Locate the cell with the specified text and output its [x, y] center coordinate. 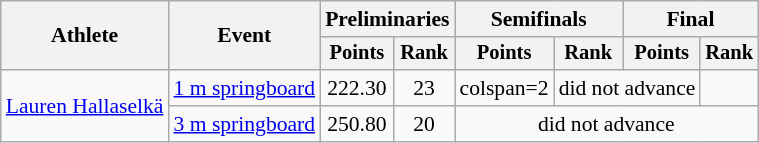
Event [244, 36]
Lauren Hallaselkä [85, 106]
Preliminaries [387, 19]
222.30 [357, 88]
23 [424, 88]
1 m springboard [244, 88]
Athlete [85, 36]
colspan=2 [504, 88]
Final [690, 19]
3 m springboard [244, 124]
250.80 [357, 124]
Semifinals [539, 19]
20 [424, 124]
